Detect which cell encompasses the target text, then output its [x, y] center coordinate. 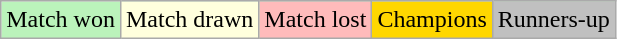
Match won [61, 20]
Runners-up [554, 20]
Match lost [316, 20]
Champions [432, 20]
Match drawn [189, 20]
